Find where the given text appears and provide that cell's center as [X, Y] coordinate. 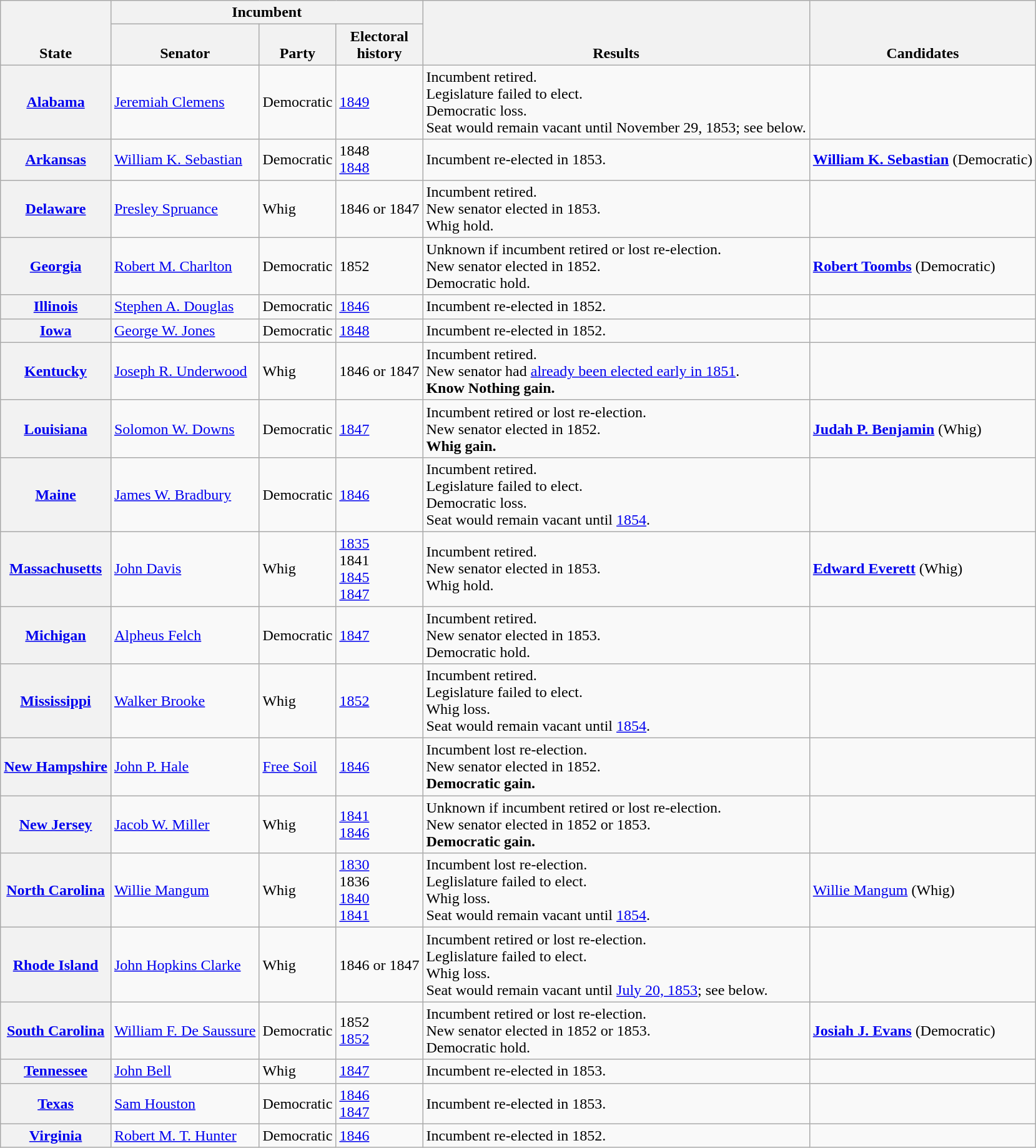
Willie Mangum (Whig) [923, 891]
George W. Jones [185, 330]
Massachusetts [56, 568]
1848 [380, 330]
18351841 1845 1847 [380, 568]
Robert M. T. Hunter [185, 1136]
Walker Brooke [185, 701]
Incumbent retired.Legislature failed to elect.Democratic loss.Seat would remain vacant until 1854. [616, 495]
18301836 1840 1841 [380, 891]
James W. Bradbury [185, 495]
Incumbent retired.New senator had already been elected early in 1851.Know Nothing gain. [616, 371]
Solomon W. Downs [185, 428]
New Jersey [56, 824]
Robert M. Charlton [185, 266]
Josiah J. Evans (Democratic) [923, 1031]
Louisiana [56, 428]
South Carolina [56, 1031]
Sam Houston [185, 1103]
New Hampshire [56, 767]
Incumbent lost re-election.New senator elected in 1852.Democratic gain. [616, 767]
Incumbent [267, 12]
Michigan [56, 635]
Results [616, 32]
Candidates [923, 32]
Incumbent retired or lost re-election.Leglislature failed to elect.Whig loss.Seat would remain vacant until July 20, 1853; see below. [616, 964]
John P. Hale [185, 767]
Kentucky [56, 371]
Georgia [56, 266]
Party [297, 45]
Incumbent retired or lost re-election.New senator elected in 1852.Whig gain. [616, 428]
Incumbent retired.New senator elected in 1853.Democratic hold. [616, 635]
Texas [56, 1103]
18411846 [380, 824]
Incumbent retired or lost re-election.New senator elected in 1852 or 1853.Democratic hold. [616, 1031]
Incumbent retired.Legislature failed to elect.Democratic loss.Seat would remain vacant until November 29, 1853; see below. [616, 102]
Jeremiah Clemens [185, 102]
Arkansas [56, 160]
Tennessee [56, 1071]
John Hopkins Clarke [185, 964]
Robert Toombs (Democratic) [923, 266]
Alabama [56, 102]
Free Soil [297, 767]
Incumbent lost re-election.Leglislature failed to elect.Whig loss.Seat would remain vacant until 1854. [616, 891]
Unknown if incumbent retired or lost re-election.New senator elected in 1852.Democratic hold. [616, 266]
Maine [56, 495]
State [56, 32]
Virginia [56, 1136]
Edward Everett (Whig) [923, 568]
Willie Mangum [185, 891]
1848 1848 [380, 160]
William K. Sebastian (Democratic) [923, 160]
Joseph R. Underwood [185, 371]
18461847 [380, 1103]
Incumbent retired.Legislature failed to elect.Whig loss.Seat would remain vacant until 1854. [616, 701]
Delaware [56, 209]
William K. Sebastian [185, 160]
Rhode Island [56, 964]
Judah P. Benjamin (Whig) [923, 428]
Illinois [56, 307]
Alpheus Felch [185, 635]
Senator [185, 45]
Jacob W. Miller [185, 824]
1849 [380, 102]
Stephen A. Douglas [185, 307]
Electoralhistory [380, 45]
John Davis [185, 568]
North Carolina [56, 891]
Mississippi [56, 701]
Iowa [56, 330]
William F. De Saussure [185, 1031]
John Bell [185, 1071]
1852 1852 [380, 1031]
Unknown if incumbent retired or lost re-election.New senator elected in 1852 or 1853.Democratic gain. [616, 824]
Presley Spruance [185, 209]
